Search for the cell housing the specified text and yield its [X, Y] center coordinate. 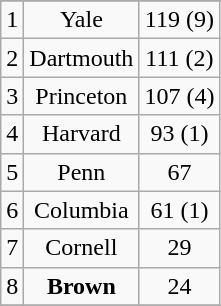
Harvard [82, 134]
2 [12, 58]
4 [12, 134]
Dartmouth [82, 58]
Penn [82, 172]
Columbia [82, 210]
107 (4) [180, 96]
8 [12, 286]
3 [12, 96]
5 [12, 172]
119 (9) [180, 20]
Brown [82, 286]
24 [180, 286]
6 [12, 210]
Cornell [82, 248]
61 (1) [180, 210]
93 (1) [180, 134]
67 [180, 172]
Princeton [82, 96]
1 [12, 20]
29 [180, 248]
7 [12, 248]
Yale [82, 20]
111 (2) [180, 58]
